Identify which cell holds the provided text, then report its (x, y) central coordinate. 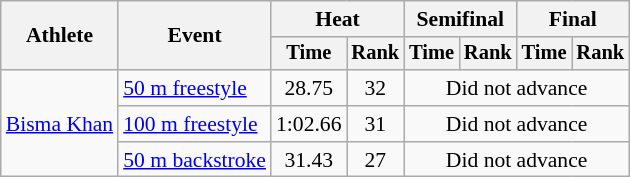
1:02.66 (308, 124)
31 (375, 124)
Heat (338, 19)
100 m freestyle (194, 124)
Final (573, 19)
50 m freestyle (194, 88)
Bisma Khan (60, 124)
Athlete (60, 36)
32 (375, 88)
28.75 (308, 88)
Event (194, 36)
Semifinal (460, 19)
